Provide the (x, y) coordinate of the cell's center where the given text is located.  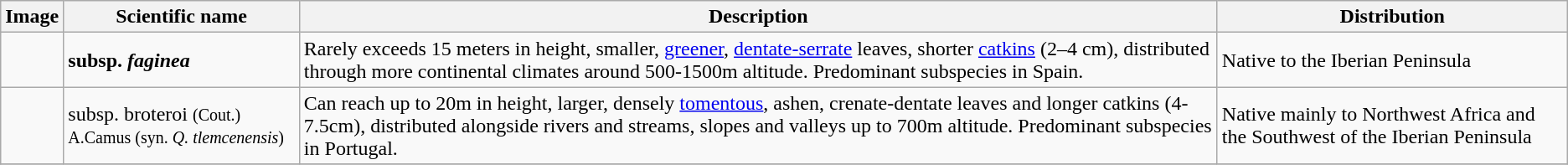
Native mainly to Northwest Africa and the Southwest of the Iberian Peninsula (1392, 126)
Image (32, 17)
subsp. faginea (182, 60)
subsp. broteroi (Cout.) A.Camus (syn. Q. tlemcenensis) (182, 126)
Description (758, 17)
Scientific name (182, 17)
Native to the Iberian Peninsula (1392, 60)
Distribution (1392, 17)
